Return the [X, Y] coordinate for the center point of the cell that contains the specified text.  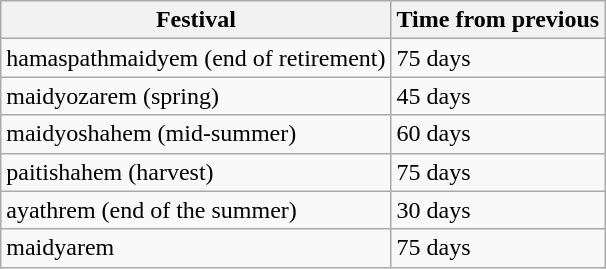
60 days [498, 134]
hamaspathmaidyem (end of retirement) [196, 58]
ayathrem (end of the summer) [196, 210]
maidyozarem (spring) [196, 96]
30 days [498, 210]
paitishahem (harvest) [196, 172]
maidyarem [196, 248]
Time from previous [498, 20]
Festival [196, 20]
45 days [498, 96]
maidyoshahem (mid-summer) [196, 134]
